Find where the given text appears and provide that cell's center as (X, Y) coordinate. 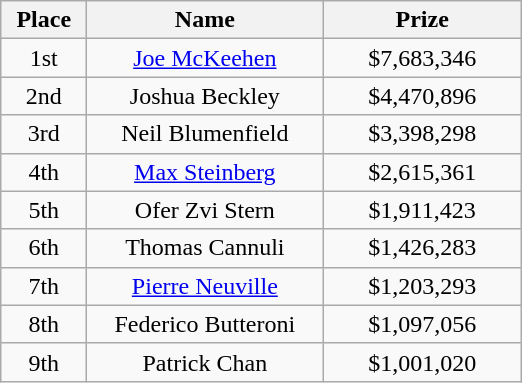
6th (44, 248)
$1,097,056 (422, 324)
2nd (44, 96)
$2,615,361 (422, 172)
Federico Butteroni (205, 324)
Max Steinberg (205, 172)
1st (44, 58)
$1,203,293 (422, 286)
Pierre Neuville (205, 286)
$7,683,346 (422, 58)
Prize (422, 20)
Joe McKeehen (205, 58)
$1,001,020 (422, 362)
Ofer Zvi Stern (205, 210)
Neil Blumenfield (205, 134)
Name (205, 20)
7th (44, 286)
Patrick Chan (205, 362)
Place (44, 20)
Joshua Beckley (205, 96)
$3,398,298 (422, 134)
Thomas Cannuli (205, 248)
$1,911,423 (422, 210)
8th (44, 324)
$1,426,283 (422, 248)
$4,470,896 (422, 96)
9th (44, 362)
4th (44, 172)
3rd (44, 134)
5th (44, 210)
